Return [X, Y] of the center of cell containing provided text 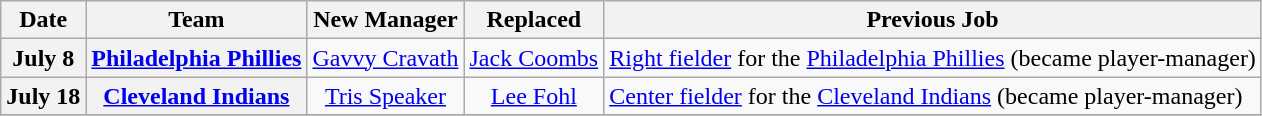
New Manager [386, 20]
Lee Fohl [534, 96]
Right fielder for the Philadelphia Phillies (became player-manager) [933, 58]
Tris Speaker [386, 96]
Replaced [534, 20]
Previous Job [933, 20]
Center fielder for the Cleveland Indians (became player-manager) [933, 96]
Philadelphia Phillies [196, 58]
Cleveland Indians [196, 96]
July 18 [44, 96]
Team [196, 20]
Date [44, 20]
July 8 [44, 58]
Gavvy Cravath [386, 58]
Jack Coombs [534, 58]
